Determine the (x, y) coordinate at the center of the cell enclosing the given text.  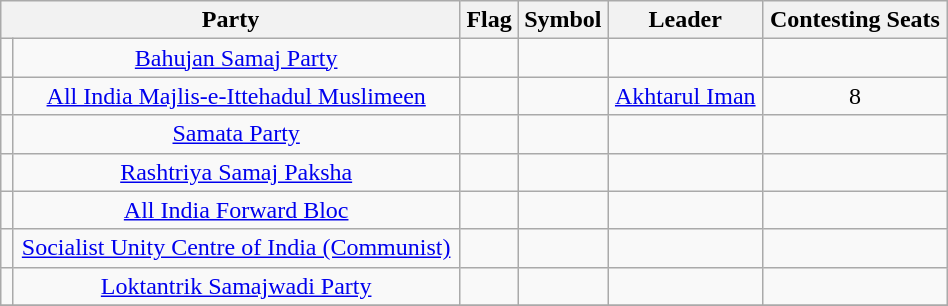
Akhtarul Iman (686, 96)
Bahujan Samaj Party (236, 58)
Flag (488, 20)
All India Majlis-e-Ittehadul Muslimeen (236, 96)
Party (231, 20)
Leader (686, 20)
Samata Party (236, 134)
All India Forward Bloc (236, 210)
Symbol (563, 20)
Loktantrik Samajwadi Party (236, 286)
Socialist Unity Centre of India (Communist) (236, 248)
Rashtriya Samaj Paksha (236, 172)
Contesting Seats (856, 20)
8 (856, 96)
